Provide the [X, Y] coordinate of the cell's center where the given text is located.  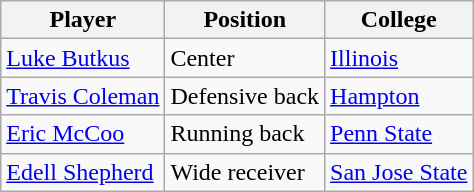
Center [245, 58]
Edell Shepherd [83, 172]
San Jose State [399, 172]
Luke Butkus [83, 58]
Hampton [399, 96]
Travis Coleman [83, 96]
College [399, 20]
Eric McCoo [83, 134]
Wide receiver [245, 172]
Running back [245, 134]
Penn State [399, 134]
Player [83, 20]
Position [245, 20]
Defensive back [245, 96]
Illinois [399, 58]
